Detect which cell encompasses the target text, then output its [x, y] center coordinate. 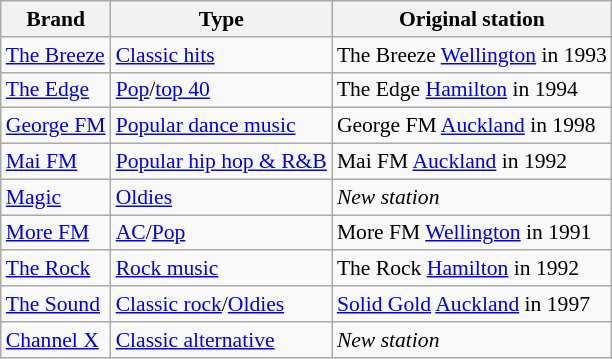
More FM [56, 233]
Magic [56, 197]
Oldies [222, 197]
The Rock Hamilton in 1992 [472, 269]
Popular hip hop & R&B [222, 162]
The Breeze Wellington in 1993 [472, 55]
Type [222, 19]
Mai FM Auckland in 1992 [472, 162]
Popular dance music [222, 126]
The Sound [56, 304]
Classic rock/Oldies [222, 304]
Pop/top 40 [222, 90]
George FM [56, 126]
More FM Wellington in 1991 [472, 233]
Classic alternative [222, 340]
Brand [56, 19]
The Edge Hamilton in 1994 [472, 90]
AC/Pop [222, 233]
The Rock [56, 269]
Solid Gold Auckland in 1997 [472, 304]
Classic hits [222, 55]
The Breeze [56, 55]
Channel X [56, 340]
Rock music [222, 269]
George FM Auckland in 1998 [472, 126]
Original station [472, 19]
The Edge [56, 90]
Mai FM [56, 162]
